From the cell containing the given text, extract its center point as (X, Y) coordinate. 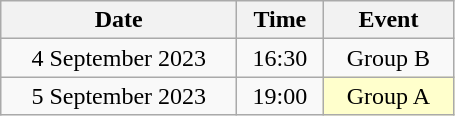
4 September 2023 (119, 58)
Date (119, 20)
Event (388, 20)
16:30 (280, 58)
5 September 2023 (119, 96)
Time (280, 20)
Group A (388, 96)
Group B (388, 58)
19:00 (280, 96)
